Pinpoint the cell where the given text exists, returning its (X, Y) midpoint coordinate. 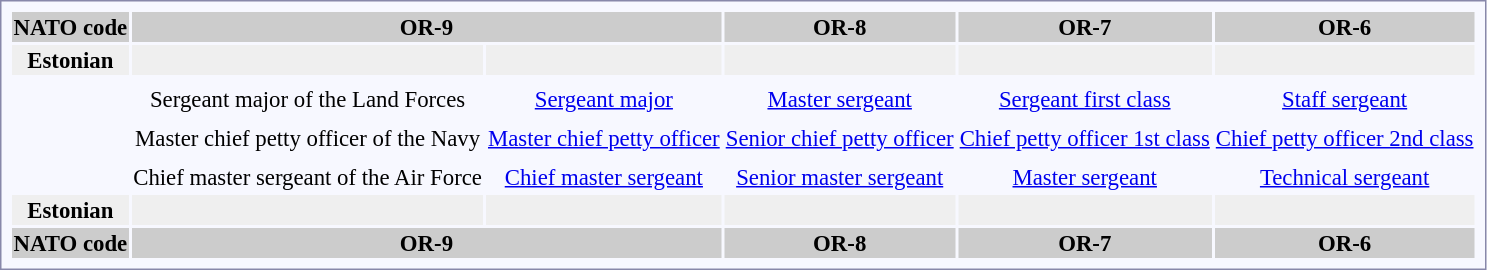
Chief master sergeant (604, 177)
Technical sergeant (1344, 177)
Chief petty officer 1st class (1084, 138)
Sergeant first class (1084, 99)
Chief master sergeant of the Air Force (308, 177)
Sergeant major (604, 99)
Senior master sergeant (840, 177)
Senior chief petty officer (840, 138)
Sergeant major of the Land Forces (308, 99)
Chief petty officer 2nd class (1344, 138)
Master chief petty officer of the Navy (308, 138)
Staff sergeant (1344, 99)
Master chief petty officer (604, 138)
